Determine the [X, Y] coordinate at the center of the cell enclosing the given text.  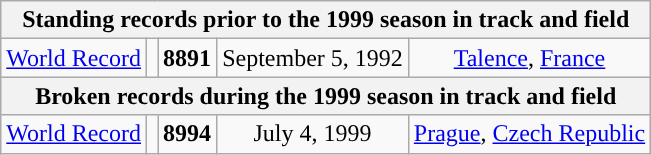
September 5, 1992 [313, 58]
July 4, 1999 [313, 134]
8994 [188, 134]
Talence, France [529, 58]
Broken records during the 1999 season in track and field [326, 96]
8891 [188, 58]
Prague, Czech Republic [529, 134]
Standing records prior to the 1999 season in track and field [326, 20]
